Pinpoint the cell where the given text exists, returning its (X, Y) midpoint coordinate. 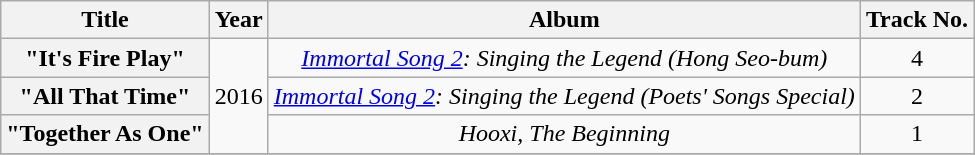
"It's Fire Play" (105, 58)
"All That Time" (105, 96)
Album (564, 20)
Hooxi, The Beginning (564, 134)
Track No. (916, 20)
4 (916, 58)
Immortal Song 2: Singing the Legend (Hong Seo-bum) (564, 58)
Year (238, 20)
Immortal Song 2: Singing the Legend (Poets' Songs Special) (564, 96)
"Together As One" (105, 134)
1 (916, 134)
2 (916, 96)
2016 (238, 96)
Title (105, 20)
